Return the (x, y) coordinate for the center point of the cell that contains the specified text.  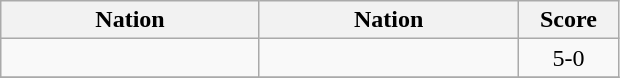
Score (568, 20)
5-0 (568, 58)
